For the text-containing cell, return its midpoint in [X, Y] coordinate format. 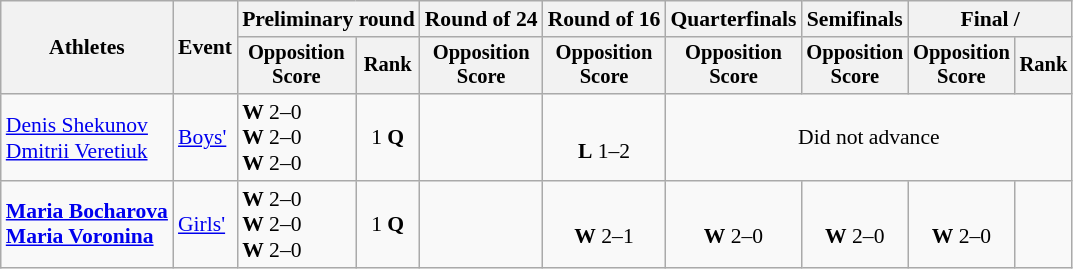
Semifinals [854, 19]
Maria BocharovaMaria Voronina [87, 224]
Preliminary round [328, 19]
W 2–1 [604, 224]
Final / [990, 19]
Athletes [87, 48]
Did not advance [868, 138]
Boys' [205, 138]
Round of 24 [482, 19]
L 1–2 [604, 138]
Girls' [205, 224]
Round of 16 [604, 19]
Quarterfinals [733, 19]
Event [205, 48]
Denis ShekunovDmitrii Veretiuk [87, 138]
